Locate the cell with the specified text and output its [x, y] center coordinate. 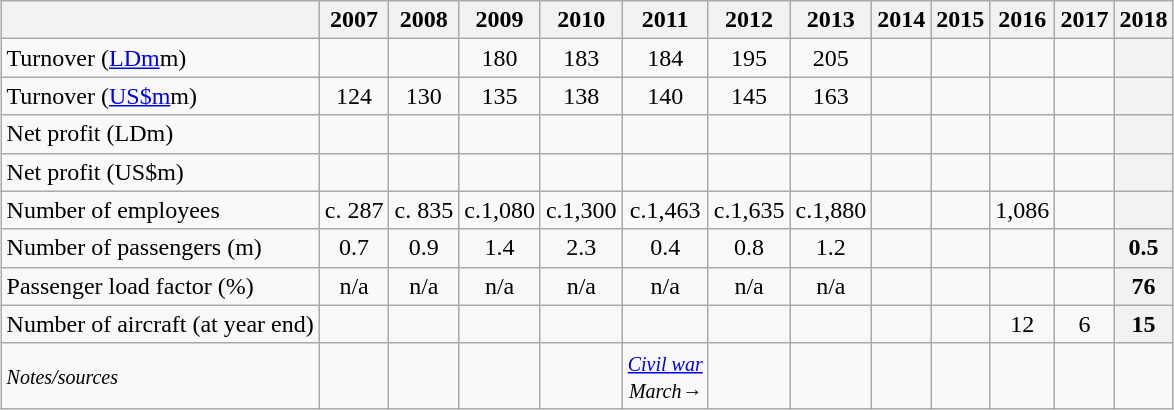
c.1,880 [831, 210]
2018 [1144, 20]
c.1,463 [665, 210]
12 [1022, 324]
2017 [1084, 20]
130 [424, 96]
Passenger load factor (%) [160, 286]
140 [665, 96]
15 [1144, 324]
195 [749, 58]
2015 [960, 20]
0.7 [354, 248]
Net profit (LDm) [160, 134]
183 [581, 58]
1,086 [1022, 210]
138 [581, 96]
124 [354, 96]
c.1,080 [500, 210]
c. 835 [424, 210]
2009 [500, 20]
145 [749, 96]
135 [500, 96]
Number of employees [160, 210]
0.9 [424, 248]
c.1,300 [581, 210]
c. 287 [354, 210]
2014 [902, 20]
1.4 [500, 248]
0.8 [749, 248]
Net profit (US$m) [160, 172]
2010 [581, 20]
c.1,635 [749, 210]
76 [1144, 286]
1.2 [831, 248]
2013 [831, 20]
Turnover (US$mm) [160, 96]
205 [831, 58]
180 [500, 58]
2007 [354, 20]
Number of passengers (m) [160, 248]
2012 [749, 20]
Notes/sources [160, 376]
2016 [1022, 20]
0.5 [1144, 248]
Number of aircraft (at year end) [160, 324]
2008 [424, 20]
6 [1084, 324]
2.3 [581, 248]
2011 [665, 20]
163 [831, 96]
Turnover (LDmm) [160, 58]
Civil warMarch→ [665, 376]
0.4 [665, 248]
184 [665, 58]
